Find where the given text appears and provide that cell's center as (X, Y) coordinate. 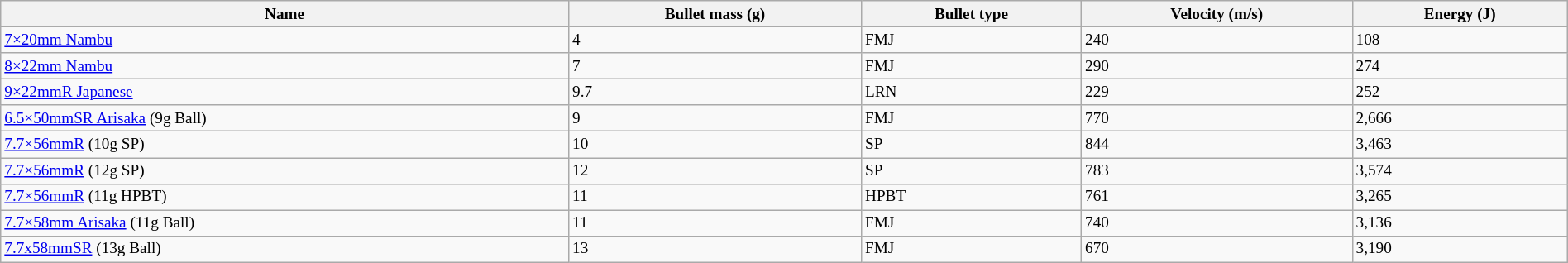
108 (1460, 40)
7×20mm Nambu (284, 40)
13 (715, 249)
783 (1217, 170)
7.7x58mmSR (13g Ball) (284, 249)
9×22mmR Japanese (284, 92)
4 (715, 40)
274 (1460, 66)
290 (1217, 66)
770 (1217, 118)
844 (1217, 145)
Velocity (m/s) (1217, 14)
252 (1460, 92)
3,574 (1460, 170)
740 (1217, 223)
6.5×50mmSR Arisaka (9g Ball) (284, 118)
9 (715, 118)
240 (1217, 40)
Energy (J) (1460, 14)
3,265 (1460, 197)
8×22mm Nambu (284, 66)
10 (715, 145)
12 (715, 170)
7 (715, 66)
Name (284, 14)
7.7×56mmR (10g SP) (284, 145)
3,136 (1460, 223)
3,463 (1460, 145)
761 (1217, 197)
Bullet mass (g) (715, 14)
LRN (972, 92)
7.7×56mmR (12g SP) (284, 170)
3,190 (1460, 249)
7.7×58mm Arisaka (11g Ball) (284, 223)
Bullet type (972, 14)
670 (1217, 249)
HPBT (972, 197)
2,666 (1460, 118)
229 (1217, 92)
7.7×56mmR (11g HPBT) (284, 197)
9.7 (715, 92)
